From the cell containing the given text, extract its center point as [X, Y] coordinate. 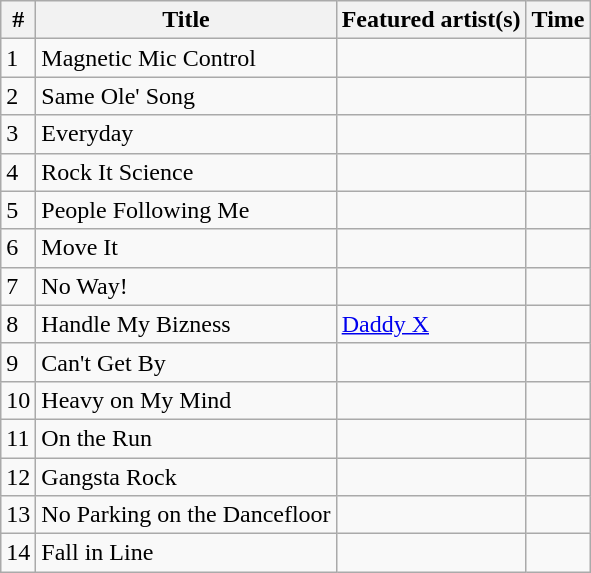
4 [18, 172]
People Following Me [186, 210]
No Way! [186, 286]
10 [18, 400]
Everyday [186, 134]
Move It [186, 248]
On the Run [186, 438]
Title [186, 20]
Same Ole' Song [186, 96]
Magnetic Mic Control [186, 58]
9 [18, 362]
11 [18, 438]
14 [18, 553]
Fall in Line [186, 553]
6 [18, 248]
Daddy X [431, 324]
8 [18, 324]
2 [18, 96]
5 [18, 210]
Heavy on My Mind [186, 400]
12 [18, 477]
13 [18, 515]
Can't Get By [186, 362]
Handle My Bizness [186, 324]
# [18, 20]
1 [18, 58]
Time [558, 20]
Featured artist(s) [431, 20]
No Parking on the Dancefloor [186, 515]
3 [18, 134]
7 [18, 286]
Rock It Science [186, 172]
Gangsta Rock [186, 477]
